Return the (x, y) coordinate for the center point of the cell that contains the specified text.  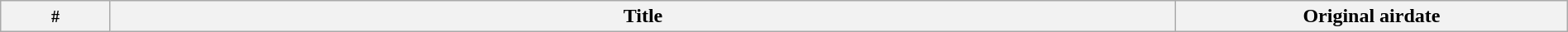
Original airdate (1372, 16)
# (56, 16)
Title (643, 16)
